Locate the cell with the specified text and output its (X, Y) center coordinate. 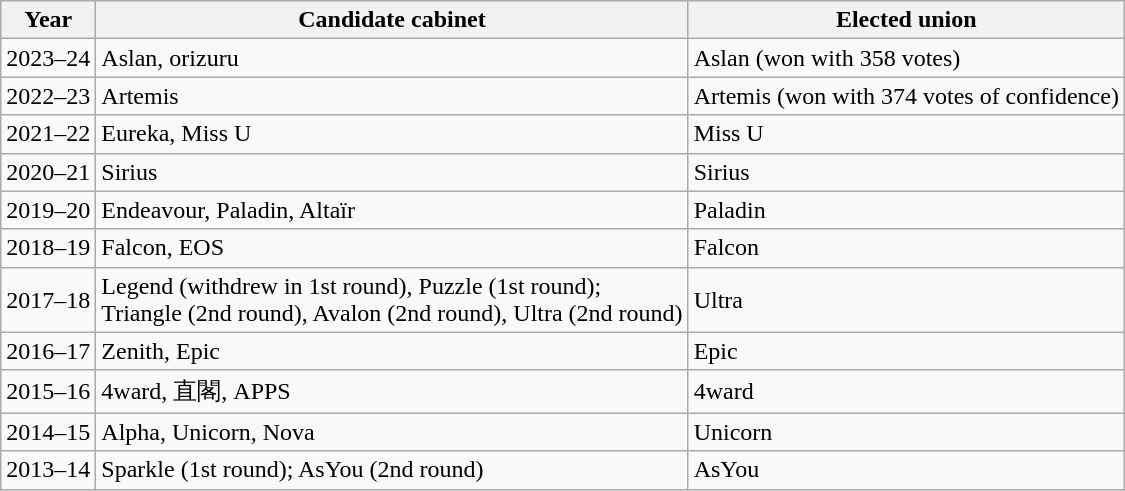
Aslan (won with 358 votes) (906, 58)
Alpha, Unicorn, Nova (392, 432)
Falcon (906, 248)
Sparkle (1st round); AsYou (2nd round) (392, 470)
Ultra (906, 300)
2013–14 (48, 470)
Aslan, orizuru (392, 58)
4ward, 直閣, APPS (392, 392)
Candidate cabinet (392, 20)
2023–24 (48, 58)
Legend (withdrew in 1st round), Puzzle (1st round);Triangle (2nd round), Avalon (2nd round), Ultra (2nd round) (392, 300)
Falcon, EOS (392, 248)
Artemis (won with 374 votes of confidence) (906, 96)
Eureka, Miss U (392, 134)
2019–20 (48, 210)
Paladin (906, 210)
2018–19 (48, 248)
AsYou (906, 470)
Artemis (392, 96)
Zenith, Epic (392, 351)
2016–17 (48, 351)
Miss U (906, 134)
Unicorn (906, 432)
2014–15 (48, 432)
Epic (906, 351)
2022–23 (48, 96)
2017–18 (48, 300)
Year (48, 20)
2021–22 (48, 134)
Elected union (906, 20)
2015–16 (48, 392)
2020–21 (48, 172)
Endeavour, Paladin, Altaïr (392, 210)
4ward (906, 392)
